Determine the [X, Y] coordinate at the center of the cell enclosing the given text.  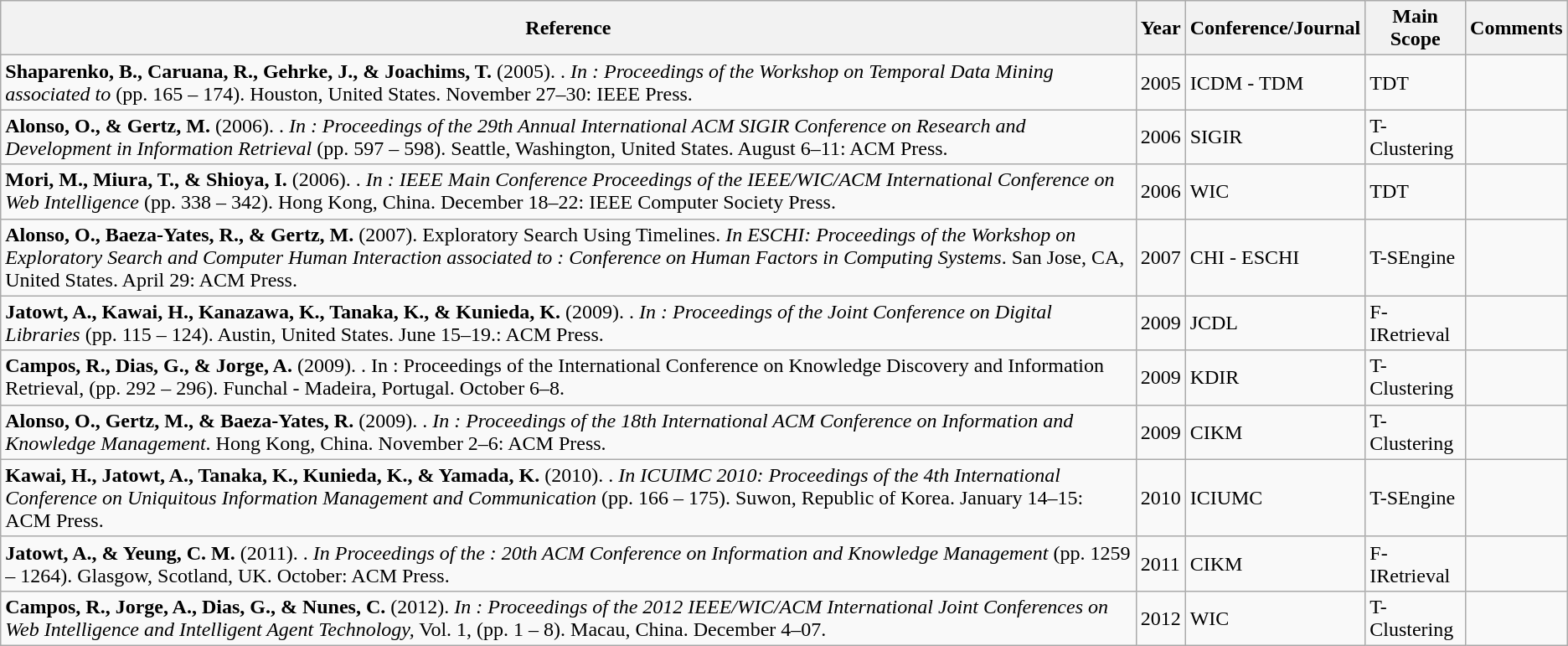
JCDL [1275, 323]
2011 [1161, 563]
2007 [1161, 257]
2005 [1161, 82]
2012 [1161, 618]
Main Scope [1416, 28]
ICDM - TDM [1275, 82]
2010 [1161, 498]
ICIUMC [1275, 498]
SIGIR [1275, 137]
CHI - ESCHI [1275, 257]
Conference/Journal [1275, 28]
KDIR [1275, 377]
Comments [1517, 28]
Reference [568, 28]
Year [1161, 28]
